Pinpoint the cell where the given text exists, returning its (x, y) midpoint coordinate. 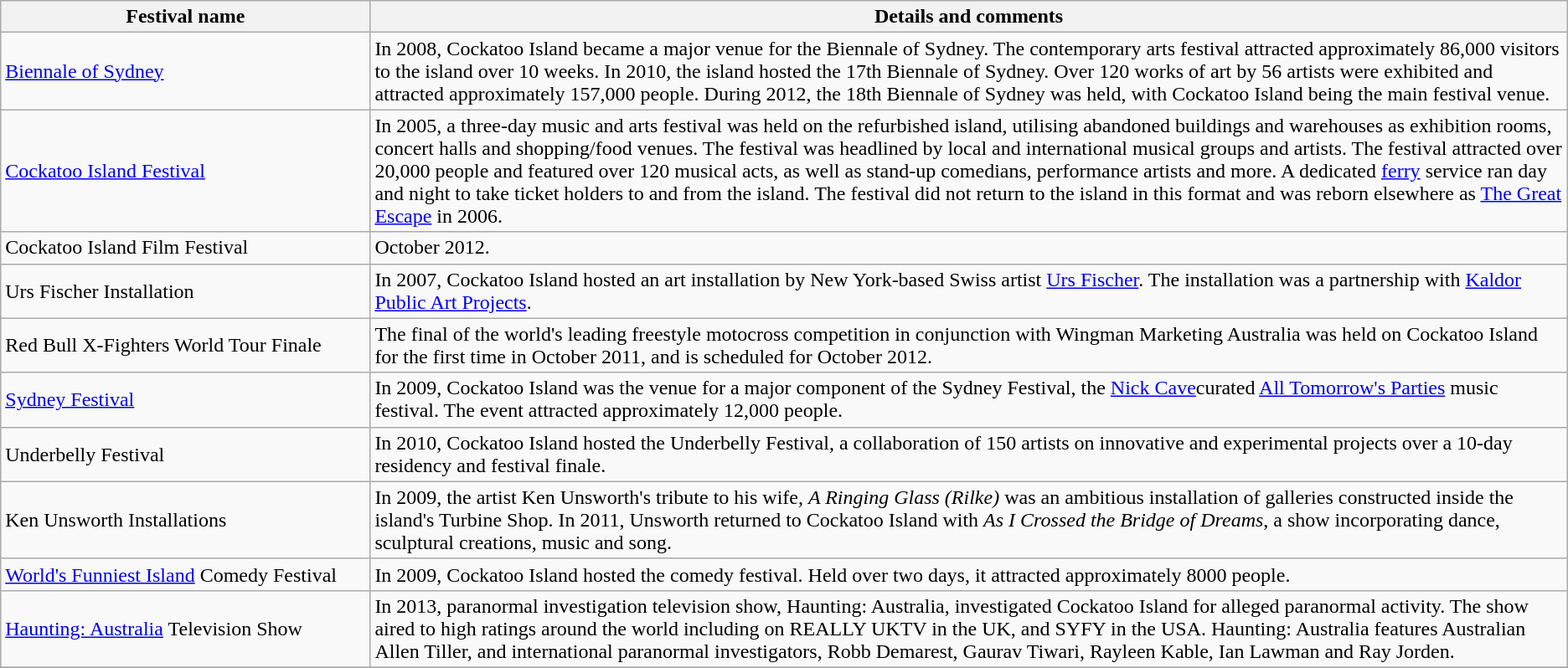
Haunting: Australia Television Show (186, 629)
Underbelly Festival (186, 454)
Ken Unsworth Installations (186, 520)
Urs Fischer Installation (186, 291)
Cockatoo Island Film Festival (186, 248)
World's Funniest Island Comedy Festival (186, 574)
Biennale of Sydney (186, 71)
Red Bull X-Fighters World Tour Finale (186, 345)
October 2012. (968, 248)
Cockatoo Island Festival (186, 171)
Festival name (186, 17)
Sydney Festival (186, 400)
In 2009, Cockatoo Island hosted the comedy festival. Held over two days, it attracted approximately 8000 people. (968, 574)
Details and comments (968, 17)
